Find where the given text appears and provide that cell's center as (x, y) coordinate. 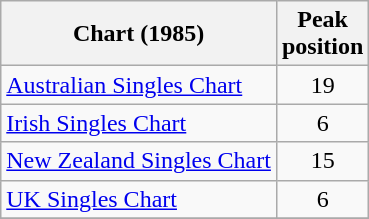
New Zealand Singles Chart (139, 161)
Peakposition (322, 34)
Chart (1985) (139, 34)
Irish Singles Chart (139, 123)
UK Singles Chart (139, 199)
15 (322, 161)
19 (322, 85)
Australian Singles Chart (139, 85)
